From the cell containing the given text, extract its center point as (X, Y) coordinate. 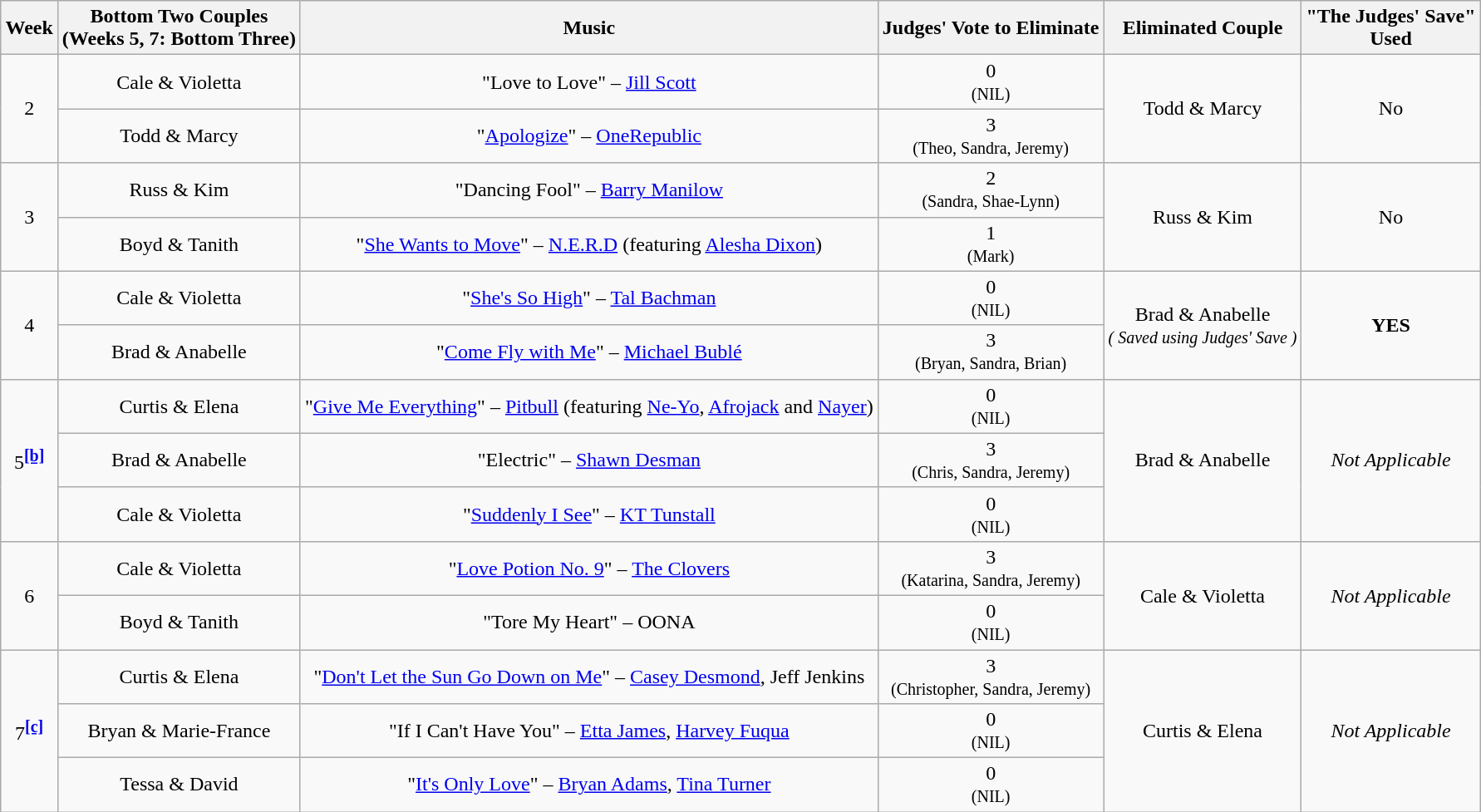
"If I Can't Have You" – Etta James, Harvey Fuqua (588, 731)
"Give Me Everything" – Pitbull (featuring Ne-Yo, Afrojack and Nayer) (588, 406)
"Electric" – Shawn Desman (588, 460)
"Love Potion No. 9" – The Clovers (588, 568)
Judges' Vote to Eliminate (991, 28)
6 (29, 595)
"She Wants to Move" – N.E.R.D (featuring Alesha Dixon) (588, 244)
"Dancing Fool" – Barry Manilow (588, 189)
YES (1391, 325)
Music (588, 28)
Bryan & Marie-France (179, 731)
Bottom Two Couples(Weeks 5, 7: Bottom Three) (179, 28)
"Come Fly with Me" – Michael Bublé (588, 352)
"Love to Love" – Jill Scott (588, 81)
3 (29, 217)
Brad & Anabelle( Saved using Judges' Save ) (1203, 325)
"It's Only Love" – Bryan Adams, Tina Turner (588, 785)
2(Sandra, Shae-Lynn) (991, 189)
3(Christopher, Sandra, Jeremy) (991, 677)
5[b] (29, 460)
3(Bryan, Sandra, Brian) (991, 352)
"She's So High" – Tal Bachman (588, 298)
1(Mark) (991, 244)
"Don't Let the Sun Go Down on Me" – Casey Desmond, Jeff Jenkins (588, 677)
Tessa & David (179, 785)
3(Theo, Sandra, Jeremy) (991, 136)
Week (29, 28)
4 (29, 325)
"The Judges' Save"Used (1391, 28)
2 (29, 109)
3(Chris, Sandra, Jeremy) (991, 460)
Eliminated Couple (1203, 28)
"Tore My Heart" – OONA (588, 622)
"Apologize" – OneRepublic (588, 136)
"Suddenly I See" – KT Tunstall (588, 514)
7[c] (29, 731)
3(Katarina, Sandra, Jeremy) (991, 568)
